Pinpoint the cell where the given text exists, returning its (x, y) midpoint coordinate. 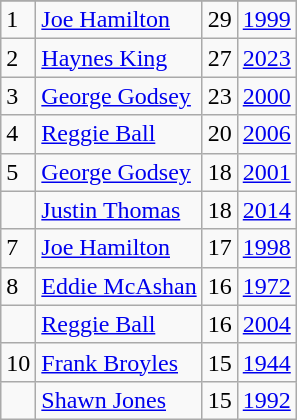
3 (18, 96)
Shawn Jones (119, 400)
1998 (266, 248)
2006 (266, 134)
27 (220, 58)
1 (18, 20)
1944 (266, 362)
2014 (266, 210)
1999 (266, 20)
Frank Broyles (119, 362)
4 (18, 134)
2000 (266, 96)
17 (220, 248)
2 (18, 58)
Justin Thomas (119, 210)
10 (18, 362)
2023 (266, 58)
2004 (266, 324)
23 (220, 96)
8 (18, 286)
5 (18, 172)
Eddie McAshan (119, 286)
1992 (266, 400)
7 (18, 248)
Haynes King (119, 58)
29 (220, 20)
2001 (266, 172)
20 (220, 134)
1972 (266, 286)
